Locate the cell with the specified text and output its (X, Y) center coordinate. 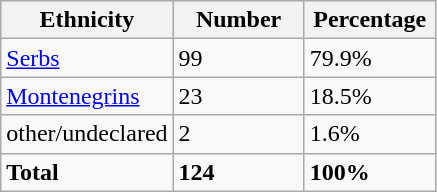
other/undeclared (87, 134)
Montenegrins (87, 96)
1.6% (370, 134)
18.5% (370, 96)
Number (238, 20)
2 (238, 134)
23 (238, 96)
124 (238, 172)
100% (370, 172)
Total (87, 172)
99 (238, 58)
Ethnicity (87, 20)
Percentage (370, 20)
Serbs (87, 58)
79.9% (370, 58)
